From the cell containing the given text, extract its center point as [X, Y] coordinate. 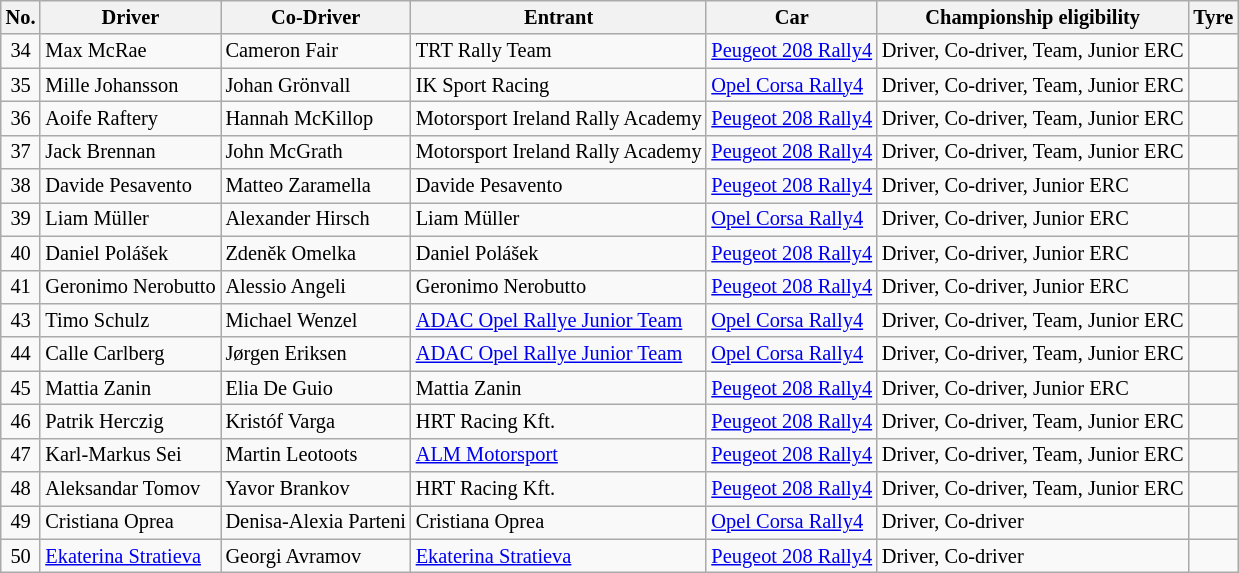
Michael Wenzel [316, 320]
45 [21, 388]
Elia De Guio [316, 388]
ALM Motorsport [559, 455]
Co-Driver [316, 17]
49 [21, 522]
No. [21, 17]
Driver [130, 17]
Timo Schulz [130, 320]
35 [21, 85]
Calle Carlberg [130, 354]
TRT Rally Team [559, 51]
Aoife Raftery [130, 118]
41 [21, 287]
Denisa-Alexia Parteni [316, 522]
Matteo Zaramella [316, 186]
Martin Leotoots [316, 455]
36 [21, 118]
Alexander Hirsch [316, 219]
Kristóf Varga [316, 421]
Patrik Herczig [130, 421]
46 [21, 421]
38 [21, 186]
John McGrath [316, 152]
Tyre [1213, 17]
50 [21, 556]
37 [21, 152]
Cameron Fair [316, 51]
43 [21, 320]
Alessio Angeli [316, 287]
39 [21, 219]
Johan Grönvall [316, 85]
IK Sport Racing [559, 85]
Yavor Brankov [316, 489]
47 [21, 455]
Jack Brennan [130, 152]
Karl-Markus Sei [130, 455]
Car [792, 17]
Georgi Avramov [316, 556]
Mille Johansson [130, 85]
Max McRae [130, 51]
Entrant [559, 17]
Hannah McKillop [316, 118]
48 [21, 489]
44 [21, 354]
Championship eligibility [1032, 17]
Aleksandar Tomov [130, 489]
Zdeněk Omelka [316, 253]
Jørgen Eriksen [316, 354]
34 [21, 51]
40 [21, 253]
